Scan for the cell matching the given text and deliver its [x, y] coordinate at center. 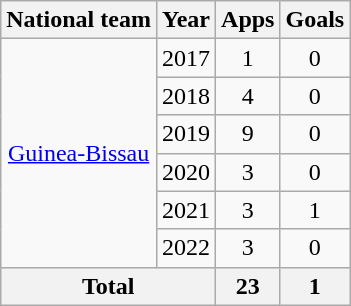
2021 [186, 210]
Apps [248, 20]
4 [248, 96]
9 [248, 134]
Year [186, 20]
National team [79, 20]
Guinea-Bissau [79, 153]
23 [248, 286]
2017 [186, 58]
2018 [186, 96]
2020 [186, 172]
Total [108, 286]
Goals [315, 20]
2019 [186, 134]
2022 [186, 248]
